From the cell containing the given text, extract its center point as (x, y) coordinate. 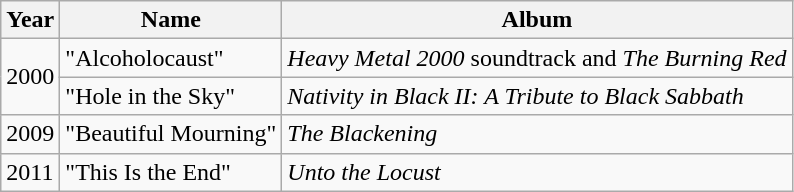
Unto the Locust (537, 172)
"Alcoholocaust" (171, 58)
"This Is the End" (171, 172)
Year (30, 20)
Nativity in Black II: A Tribute to Black Sabbath (537, 96)
2009 (30, 134)
2011 (30, 172)
Album (537, 20)
The Blackening (537, 134)
Heavy Metal 2000 soundtrack and The Burning Red (537, 58)
Name (171, 20)
"Beautiful Mourning" (171, 134)
"Hole in the Sky" (171, 96)
2000 (30, 77)
